Return the (x, y) coordinate for the center point of the cell that contains the specified text.  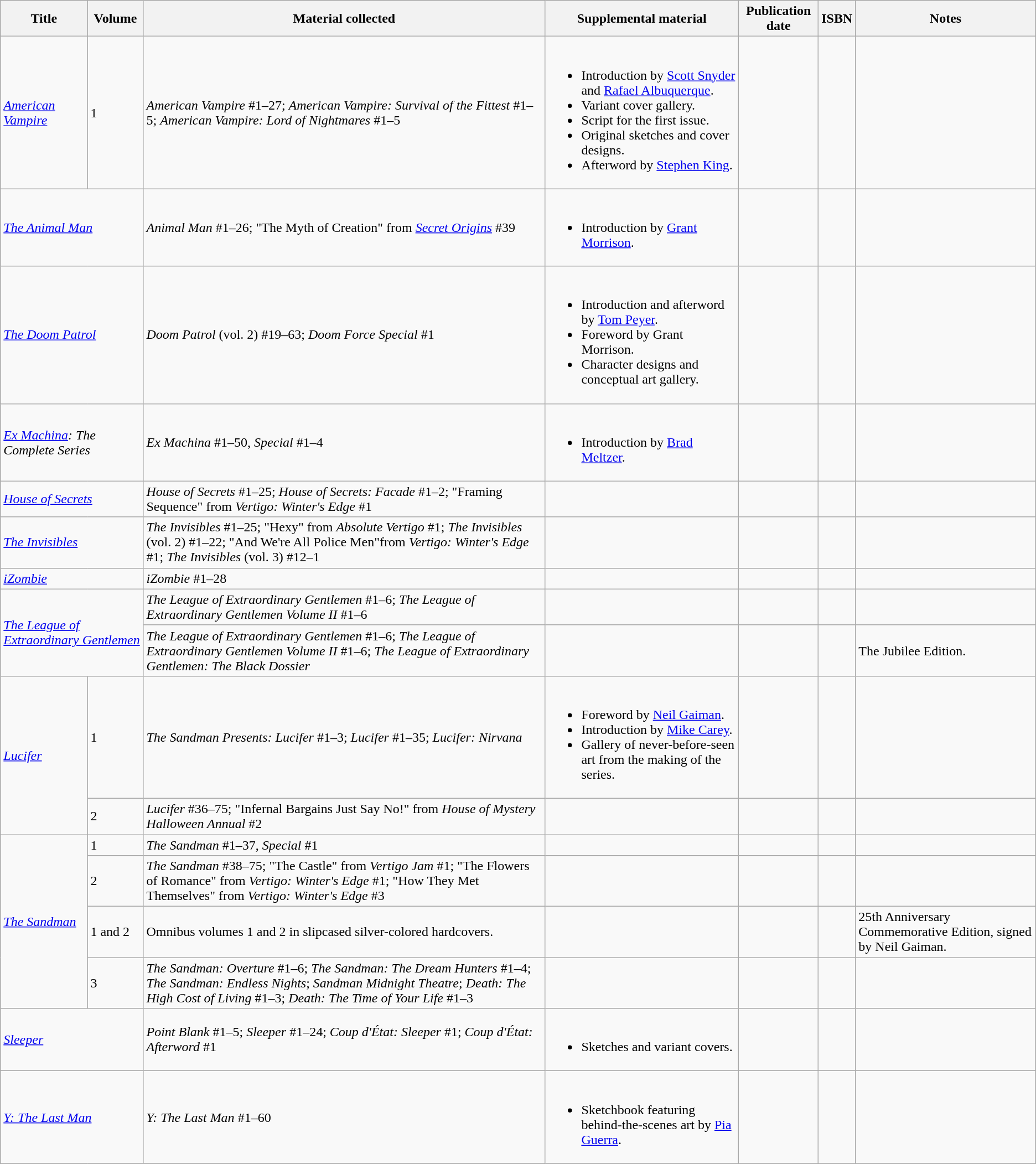
Introduction by Brad Meltzer. (642, 442)
Lucifer (44, 755)
American Vampire (44, 113)
The Sandman (44, 922)
Ex Machina: The Complete Series (72, 442)
American Vampire #1–27; American Vampire: Survival of the Fittest #1–5; American Vampire: Lord of Nightmares #1–5 (344, 113)
Point Blank #1–5; Sleeper #1–24; Coup d'État: Sleeper #1; Coup d'État: Afterword #1 (344, 1039)
Volume (115, 19)
3 (115, 983)
Notes (945, 19)
House of Secrets #1–25; House of Secrets: Facade #1–2; "Framing Sequence" from Vertigo: Winter's Edge #1 (344, 499)
Omnibus volumes 1 and 2 in slipcased silver-colored hardcovers. (344, 932)
1 and 2 (115, 932)
25th Anniversary Commemorative Edition, signed by Neil Gaiman. (945, 932)
The League of Extraordinary Gentlemen (72, 632)
Introduction by Grant Morrison. (642, 227)
Introduction and afterword by Tom Peyer.Foreword by Grant Morrison.Character designs and conceptual art gallery. (642, 335)
ISBN (837, 19)
Lucifer #36–75; "Infernal Bargains Just Say No!" from House of Mystery Halloween Annual #2 (344, 816)
Material collected (344, 19)
The Sandman Presents: Lucifer #1–3; Lucifer #1–35; Lucifer: Nirvana (344, 737)
House of Secrets (72, 499)
Ex Machina #1–50, Special #1–4 (344, 442)
iZombie #1–28 (344, 578)
The Sandman #1–37, Special #1 (344, 845)
Supplemental material (642, 19)
Animal Man #1–26; "The Myth of Creation" from Secret Origins #39 (344, 227)
Foreword by Neil Gaiman.Introduction by Mike Carey.Gallery of never-before-seen art from the making of the series. (642, 737)
Sleeper (72, 1039)
The Doom Patrol (72, 335)
The League of Extraordinary Gentlemen #1–6; The League of Extraordinary Gentlemen Volume II #1–6 (344, 607)
The Jubilee Edition. (945, 650)
Title (44, 19)
Publication date (779, 19)
The Animal Man (72, 227)
Sketches and variant covers. (642, 1039)
Doom Patrol (vol. 2) #19–63; Doom Force Special #1 (344, 335)
The Invisibles (72, 542)
Y: The Last Man (72, 1117)
Sketchbook featuring behind-the-scenes art by Pia Guerra. (642, 1117)
Y: The Last Man #1–60 (344, 1117)
iZombie (72, 578)
